Output the [X, Y] coordinate of the center of the cell containing the given text.  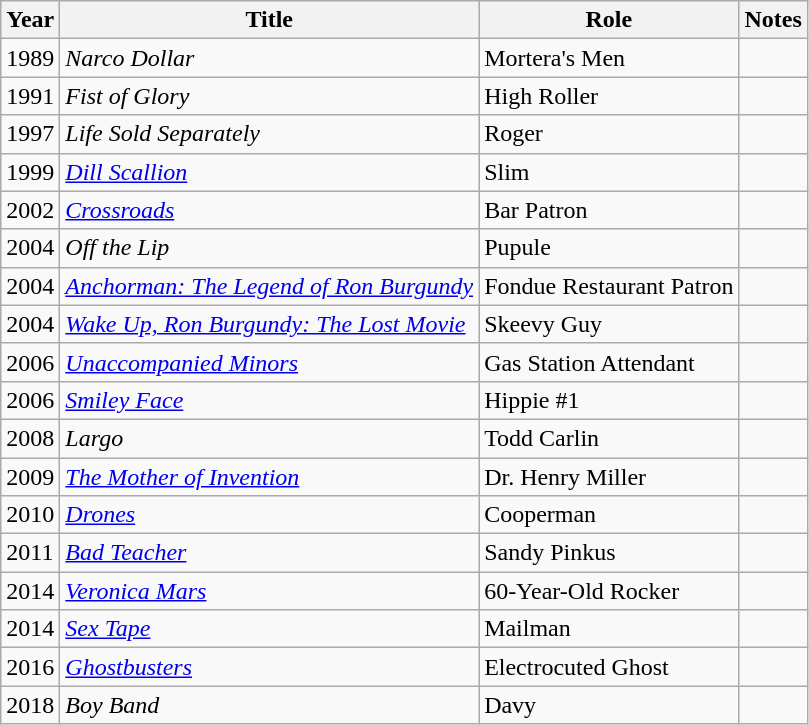
Cooperman [609, 515]
Pupule [609, 248]
2002 [30, 210]
Narco Dollar [270, 58]
Roger [609, 134]
Fist of Glory [270, 96]
High Roller [609, 96]
Unaccompanied Minors [270, 362]
1991 [30, 96]
Gas Station Attendant [609, 362]
2009 [30, 477]
Mortera's Men [609, 58]
1997 [30, 134]
2018 [30, 705]
Todd Carlin [609, 438]
Crossroads [270, 210]
Year [30, 20]
Veronica Mars [270, 591]
Dr. Henry Miller [609, 477]
2011 [30, 553]
Davy [609, 705]
2008 [30, 438]
Hippie #1 [609, 400]
Electrocuted Ghost [609, 667]
Off the Lip [270, 248]
Bad Teacher [270, 553]
Role [609, 20]
Skeevy Guy [609, 324]
2010 [30, 515]
Anchorman: The Legend of Ron Burgundy [270, 286]
Smiley Face [270, 400]
Fondue Restaurant Patron [609, 286]
Sandy Pinkus [609, 553]
2016 [30, 667]
Notes [773, 20]
Ghostbusters [270, 667]
Largo [270, 438]
1989 [30, 58]
The Mother of Invention [270, 477]
Title [270, 20]
60-Year-Old Rocker [609, 591]
Sex Tape [270, 629]
Wake Up, Ron Burgundy: The Lost Movie [270, 324]
1999 [30, 172]
Life Sold Separately [270, 134]
Slim [609, 172]
Bar Patron [609, 210]
Boy Band [270, 705]
Mailman [609, 629]
Dill Scallion [270, 172]
Drones [270, 515]
